Identify which cell holds the provided text, then report its (X, Y) central coordinate. 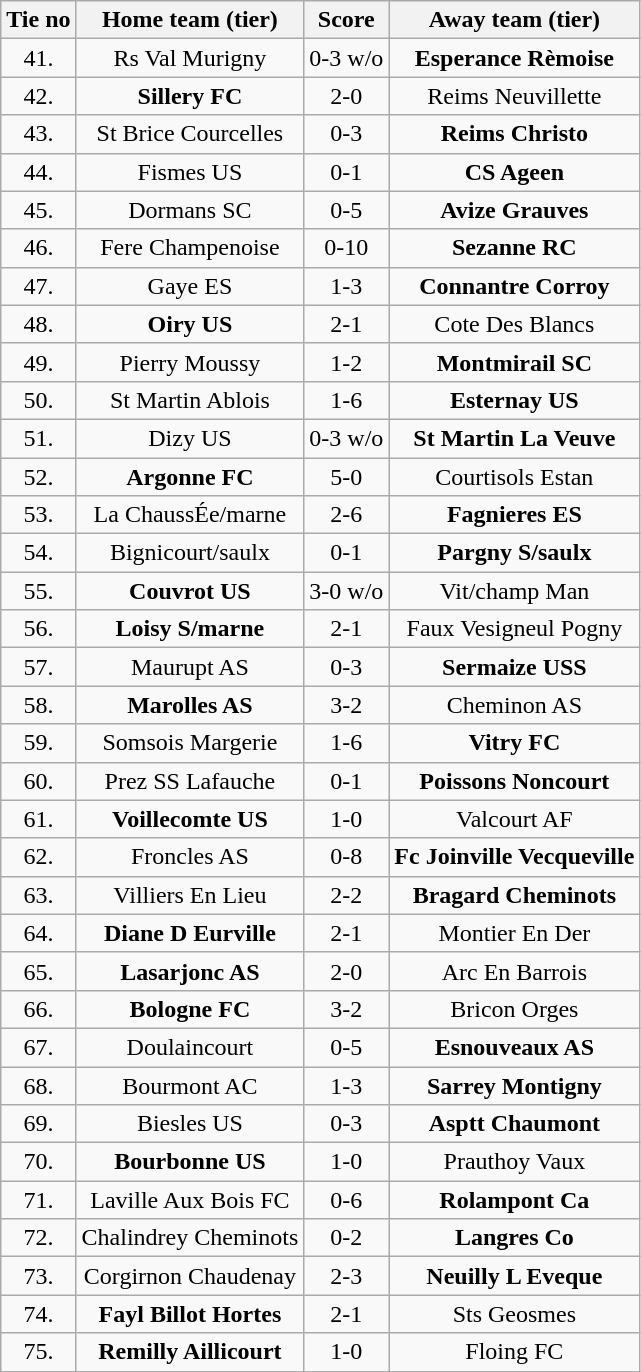
53. (38, 515)
Couvrot US (190, 591)
0-2 (346, 1238)
Cheminon AS (514, 705)
Somsois Margerie (190, 743)
57. (38, 667)
Rs Val Murigny (190, 58)
49. (38, 362)
72. (38, 1238)
59. (38, 743)
Valcourt AF (514, 819)
64. (38, 933)
Diane D Eurville (190, 933)
Reims Neuvillette (514, 96)
Lasarjonc AS (190, 971)
Chalindrey Cheminots (190, 1238)
Fagnieres ES (514, 515)
Pierry Moussy (190, 362)
Dizy US (190, 438)
Froncles AS (190, 857)
50. (38, 400)
65. (38, 971)
Arc En Barrois (514, 971)
Fayl Billot Hortes (190, 1314)
54. (38, 553)
45. (38, 210)
63. (38, 895)
Sts Geosmes (514, 1314)
Bignicourt/saulx (190, 553)
Langres Co (514, 1238)
2-3 (346, 1276)
44. (38, 172)
66. (38, 1009)
Faux Vesigneul Pogny (514, 629)
68. (38, 1085)
Argonne FC (190, 477)
3-0 w/o (346, 591)
Bourmont AC (190, 1085)
Sillery FC (190, 96)
Tie no (38, 20)
55. (38, 591)
Loisy S/marne (190, 629)
Bologne FC (190, 1009)
Vitry FC (514, 743)
Prauthoy Vaux (514, 1162)
Sermaize USS (514, 667)
51. (38, 438)
Marolles AS (190, 705)
Villiers En Lieu (190, 895)
Reims Christo (514, 134)
Laville Aux Bois FC (190, 1200)
CS Ageen (514, 172)
Biesles US (190, 1124)
0-10 (346, 248)
70. (38, 1162)
Esternay US (514, 400)
Home team (tier) (190, 20)
46. (38, 248)
52. (38, 477)
La ChaussÉe/marne (190, 515)
St Martin Ablois (190, 400)
Courtisols Estan (514, 477)
0-6 (346, 1200)
Sezanne RC (514, 248)
Vit/champ Man (514, 591)
Fc Joinville Vecqueville (514, 857)
Cote Des Blancs (514, 324)
St Brice Courcelles (190, 134)
1-2 (346, 362)
Maurupt AS (190, 667)
2-2 (346, 895)
Montier En Der (514, 933)
Pargny S/saulx (514, 553)
48. (38, 324)
67. (38, 1047)
Away team (tier) (514, 20)
71. (38, 1200)
2-6 (346, 515)
Voillecomte US (190, 819)
42. (38, 96)
58. (38, 705)
Dormans SC (190, 210)
Connantre Corroy (514, 286)
69. (38, 1124)
Doulaincourt (190, 1047)
Neuilly L Eveque (514, 1276)
43. (38, 134)
Poissons Noncourt (514, 781)
74. (38, 1314)
0-8 (346, 857)
Asptt Chaumont (514, 1124)
62. (38, 857)
Corgirnon Chaudenay (190, 1276)
Montmirail SC (514, 362)
Bourbonne US (190, 1162)
Esnouveaux AS (514, 1047)
Score (346, 20)
Esperance Rèmoise (514, 58)
St Martin La Veuve (514, 438)
Remilly Aillicourt (190, 1352)
Floing FC (514, 1352)
Sarrey Montigny (514, 1085)
56. (38, 629)
41. (38, 58)
Fismes US (190, 172)
60. (38, 781)
Bragard Cheminots (514, 895)
Prez SS Lafauche (190, 781)
Avize Grauves (514, 210)
73. (38, 1276)
5-0 (346, 477)
Bricon Orges (514, 1009)
Rolampont Ca (514, 1200)
Gaye ES (190, 286)
Oiry US (190, 324)
61. (38, 819)
47. (38, 286)
Fere Champenoise (190, 248)
75. (38, 1352)
